Detect which cell encompasses the target text, then output its (x, y) center coordinate. 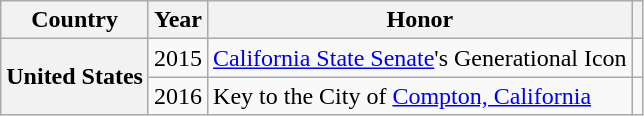
California State Senate's Generational Icon (420, 58)
Honor (420, 20)
Country (75, 20)
Key to the City of Compton, California (420, 96)
2016 (178, 96)
United States (75, 77)
Year (178, 20)
2015 (178, 58)
